Search for the cell housing the specified text and yield its [X, Y] center coordinate. 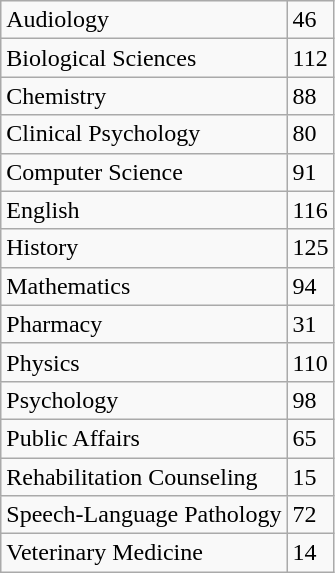
91 [310, 172]
15 [310, 477]
46 [310, 20]
Biological Sciences [144, 58]
110 [310, 362]
125 [310, 248]
Psychology [144, 400]
Chemistry [144, 96]
Mathematics [144, 286]
Clinical Psychology [144, 134]
Public Affairs [144, 438]
History [144, 248]
94 [310, 286]
Rehabilitation Counseling [144, 477]
Physics [144, 362]
Audiology [144, 20]
98 [310, 400]
14 [310, 553]
Computer Science [144, 172]
112 [310, 58]
88 [310, 96]
72 [310, 515]
65 [310, 438]
31 [310, 324]
116 [310, 210]
Veterinary Medicine [144, 553]
English [144, 210]
Speech-Language Pathology [144, 515]
Pharmacy [144, 324]
80 [310, 134]
